Identify which cell holds the provided text, then report its (x, y) central coordinate. 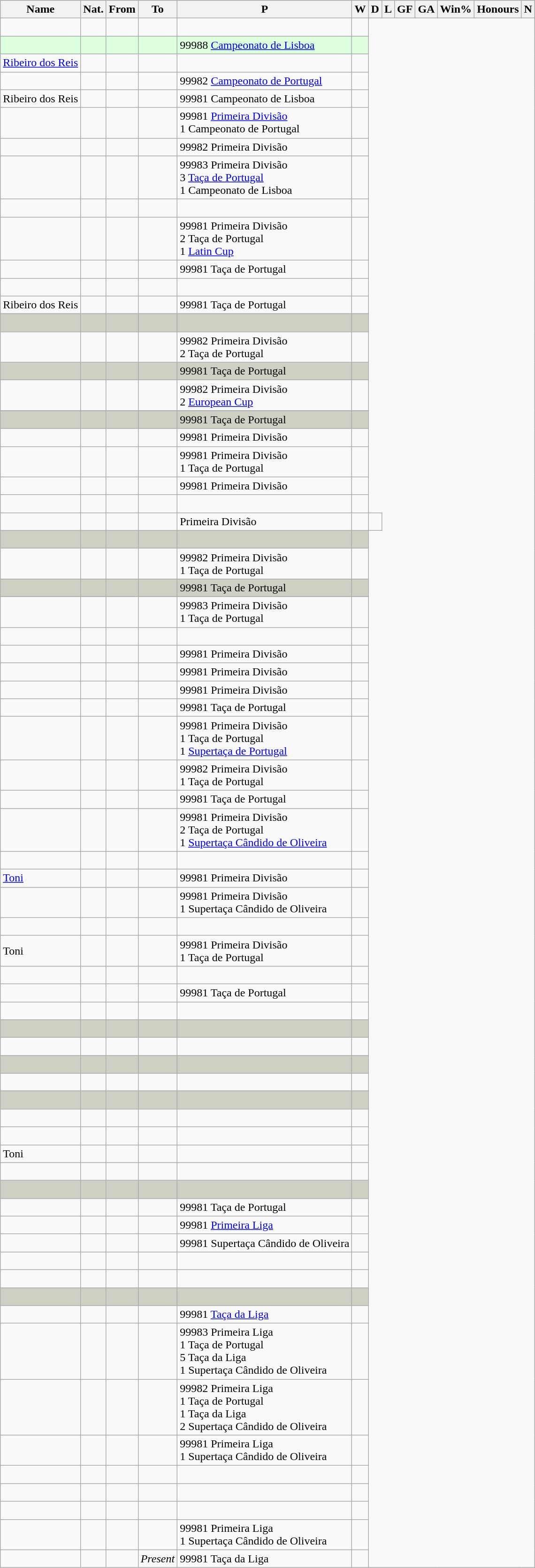
D (375, 9)
L (388, 9)
Nat. (93, 9)
Primeira Divisão (265, 521)
99981 Primeira Liga (265, 1225)
99982 Primeira Divisão2 European Cup (265, 395)
99981 Primeira Divisão1 Taça de Portugal1 Supertaça de Portugal (265, 738)
99981 Primeira Divisão2 Taça de Portugal1 Supertaça Cândido de Oliveira (265, 830)
Honours (498, 9)
To (158, 9)
P (265, 9)
99981 Supertaça Cândido de Oliveira (265, 1243)
Present (158, 1559)
99982 Primeira Divisão (265, 147)
99988 Campeonato de Lisboa (265, 45)
99983 Primeira Liga1 Taça de Portugal5 Taça da Liga1 Supertaça Cândido de Oliveira (265, 1352)
Name (40, 9)
W (360, 9)
99981 Campeonato de Lisboa (265, 99)
99982 Primeira Divisão2 Taça de Portugal (265, 347)
GA (426, 9)
Win% (456, 9)
99983 Primeira Divisão1 Taça de Portugal (265, 612)
99981 Primeira Divisão2 Taça de Portugal1 Latin Cup (265, 238)
From (122, 9)
99981 Primeira Divisão1 Campeonato de Portugal (265, 123)
99982 Campeonato de Portugal (265, 81)
99982 Primeira Liga1 Taça de Portugal1 Taça da Liga2 Supertaça Cândido de Oliveira (265, 1407)
99981 Primeira Divisão1 Supertaça Cândido de Oliveira (265, 902)
N (528, 9)
99983 Primeira Divisão3 Taça de Portugal1 Campeonato de Lisboa (265, 177)
GF (405, 9)
